Output the [x, y] coordinate of the center of the cell containing the given text.  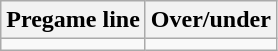
Over/under [210, 20]
Pregame line [74, 20]
